Return (x, y) of the center of cell containing provided text 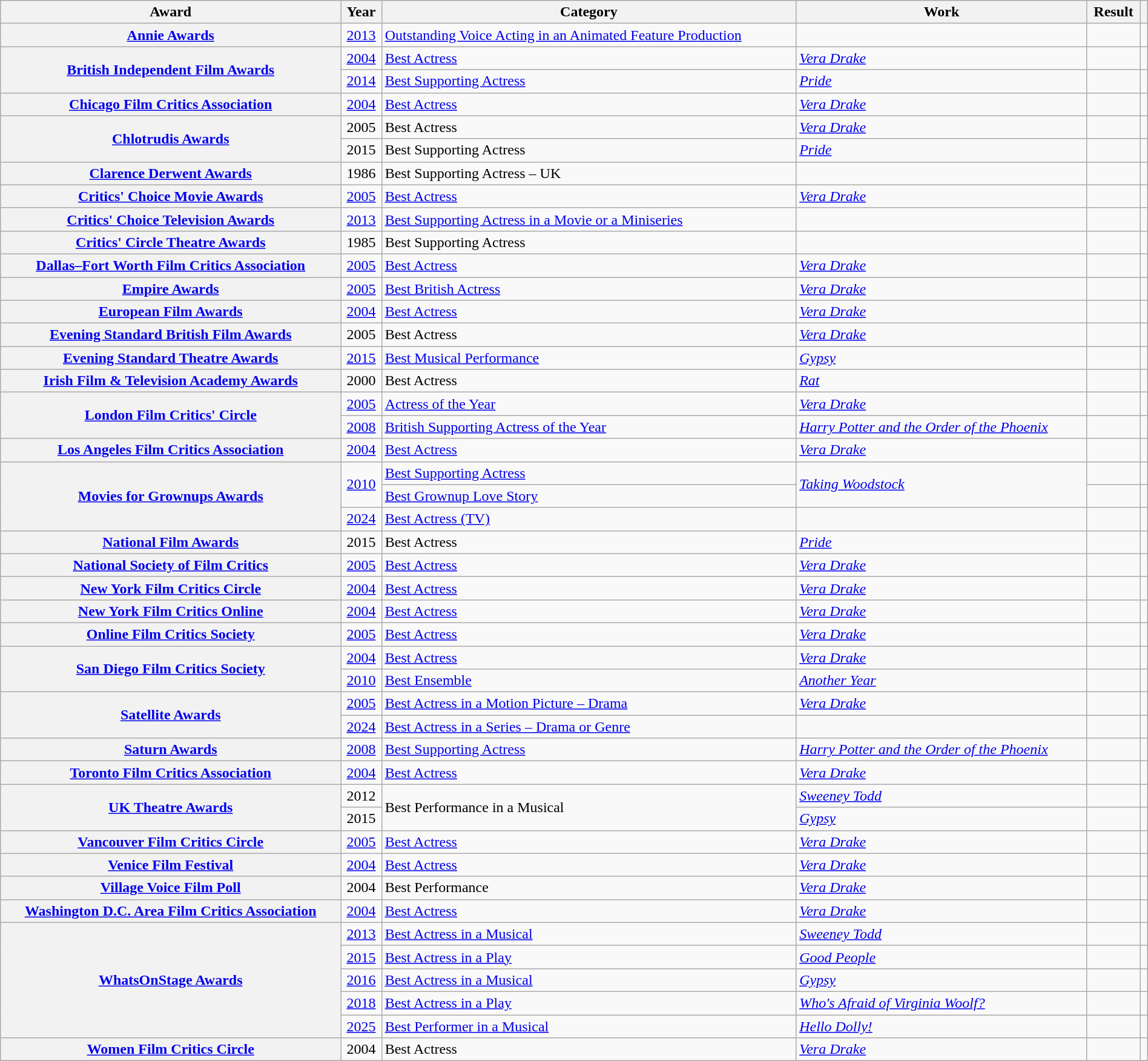
WhatsOnStage Awards (171, 980)
UK Theatre Awards (171, 807)
Irish Film & Television Academy Awards (171, 381)
Category (589, 12)
Women Film Critics Circle (171, 1049)
1986 (361, 173)
Empire Awards (171, 289)
Best British Actress (589, 289)
Best Supporting Actress in a Movie or a Miniseries (589, 219)
Rat (942, 381)
Work (942, 12)
Best Actress in a Series – Drama or Genre (589, 727)
New York Film Critics Online (171, 611)
1985 (361, 242)
Best Actress (TV) (589, 519)
Evening Standard British Film Awards (171, 335)
Best Performer in a Musical (589, 1026)
European Film Awards (171, 312)
Venice Film Festival (171, 865)
2018 (361, 1003)
Chicago Film Critics Association (171, 104)
Washington D.C. Area Film Critics Association (171, 911)
Another Year (942, 681)
Dallas–Fort Worth Film Critics Association (171, 265)
London Film Critics' Circle (171, 415)
Actress of the Year (589, 404)
British Supporting Actress of the Year (589, 427)
Taking Woodstock (942, 484)
San Diego Film Critics Society (171, 669)
Movies for Grownups Awards (171, 496)
Best Grownup Love Story (589, 496)
Vancouver Film Critics Circle (171, 842)
National Society of Film Critics (171, 565)
Critics' Choice Television Awards (171, 219)
2012 (361, 796)
Result (1113, 12)
Critics' Circle Theatre Awards (171, 242)
Online Film Critics Society (171, 634)
Los Angeles Film Critics Association (171, 450)
Evening Standard Theatre Awards (171, 358)
Saturn Awards (171, 750)
Best Actress in a Motion Picture – Drama (589, 704)
Outstanding Voice Acting in an Animated Feature Production (589, 35)
2014 (361, 81)
New York Film Critics Circle (171, 588)
Best Ensemble (589, 681)
Annie Awards (171, 35)
Best Performance in a Musical (589, 807)
Satellite Awards (171, 715)
Clarence Derwent Awards (171, 173)
Critics' Choice Movie Awards (171, 196)
2000 (361, 381)
Best Musical Performance (589, 358)
2016 (361, 980)
Award (171, 12)
National Film Awards (171, 542)
Best Performance (589, 888)
Village Voice Film Poll (171, 888)
Toronto Film Critics Association (171, 773)
British Independent Film Awards (171, 70)
Good People (942, 957)
Year (361, 12)
Hello Dolly! (942, 1026)
2025 (361, 1026)
Chlotrudis Awards (171, 139)
Who's Afraid of Virginia Woolf? (942, 1003)
Best Supporting Actress – UK (589, 173)
